For the text-containing cell, return its midpoint in (X, Y) coordinate format. 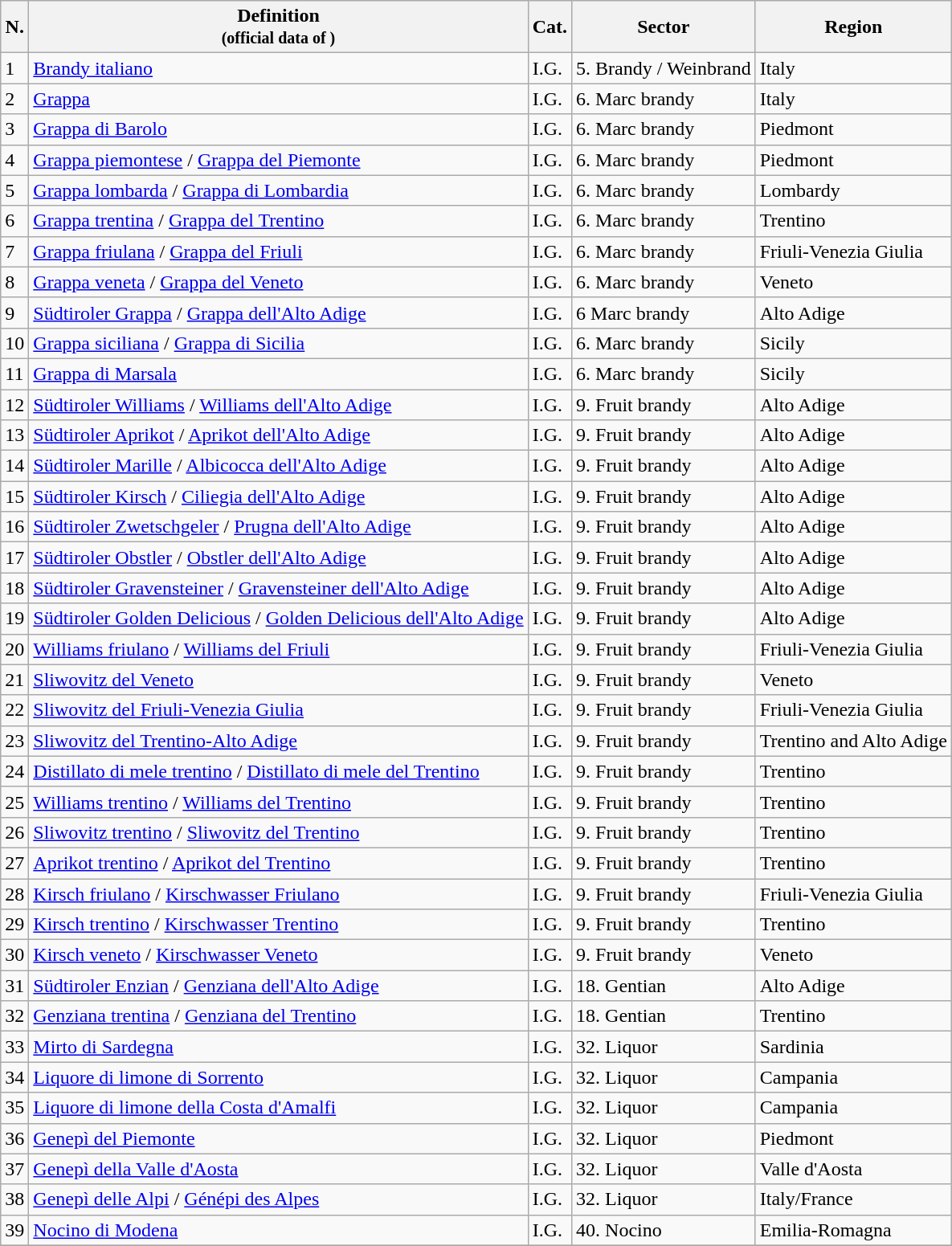
Mirto di Sardegna (278, 1047)
Williams friulano / Williams del Friuli (278, 649)
Kirsch veneto / Kirschwasser Veneto (278, 955)
Südtiroler Grappa / Grappa dell'Alto Adige (278, 313)
1 (14, 68)
29 (14, 925)
9 (14, 313)
Sliwovitz del Friuli-Venezia Giulia (278, 710)
Trentino and Alto Adige (853, 741)
10 (14, 343)
Definition(official data of ) (278, 27)
6 (14, 221)
34 (14, 1077)
Südtiroler Gravensteiner / Gravensteiner dell'Alto Adige (278, 588)
Genepì del Piemonte (278, 1138)
Grappa di Marsala (278, 374)
18 (14, 588)
37 (14, 1169)
7 (14, 251)
Sardinia (853, 1047)
Distillato di mele trentino / Distillato di mele del Trentino (278, 771)
6 Marc brandy (664, 313)
15 (14, 496)
36 (14, 1138)
Grappa siciliana / Grappa di Sicilia (278, 343)
23 (14, 741)
13 (14, 435)
Liquore di limone della Costa d'Amalfi (278, 1108)
16 (14, 527)
Südtiroler Marille / Albicocca dell'Alto Adige (278, 466)
Sliwovitz del Trentino-Alto Adige (278, 741)
Südtiroler Obstler / Obstler dell'Alto Adige (278, 558)
Region (853, 27)
Grappa lombarda / Grappa di Lombardia (278, 190)
Südtiroler Aprikot / Aprikot dell'Alto Adige (278, 435)
30 (14, 955)
Südtiroler Enzian / Genziana dell'Alto Adige (278, 986)
33 (14, 1047)
38 (14, 1199)
Emilia-Romagna (853, 1230)
Williams trentino / Williams del Trentino (278, 802)
Grappa trentina / Grappa del Trentino (278, 221)
2 (14, 99)
Italy/France (853, 1199)
27 (14, 863)
Genepì delle Alpi / Génépi des Alpes (278, 1199)
Südtiroler Golden Delicious / Golden Delicious dell'Alto Adige (278, 619)
21 (14, 680)
Südtiroler Kirsch / Ciliegia dell'Alto Adige (278, 496)
17 (14, 558)
Grappa di Barolo (278, 129)
5. Brandy / Weinbrand (664, 68)
32 (14, 1016)
N. (14, 27)
Liquore di limone di Sorrento (278, 1077)
Grappa piemontese / Grappa del Piemonte (278, 160)
Aprikot trentino / Aprikot del Trentino (278, 863)
Genepì della Valle d'Aosta (278, 1169)
26 (14, 832)
22 (14, 710)
Südtiroler Williams / Williams dell'Alto Adige (278, 404)
Cat. (550, 27)
20 (14, 649)
Grappa veneta / Grappa del Veneto (278, 282)
12 (14, 404)
35 (14, 1108)
Valle d'Aosta (853, 1169)
Kirsch trentino / Kirschwasser Trentino (278, 925)
Südtiroler Zwetschgeler / Prugna dell'Alto Adige (278, 527)
Grappa friulana / Grappa del Friuli (278, 251)
Nocino di Modena (278, 1230)
3 (14, 129)
24 (14, 771)
4 (14, 160)
Sliwovitz del Veneto (278, 680)
11 (14, 374)
5 (14, 190)
14 (14, 466)
31 (14, 986)
40. Nocino (664, 1230)
Brandy italiano (278, 68)
Kirsch friulano / Kirschwasser Friulano (278, 894)
19 (14, 619)
25 (14, 802)
Sliwovitz trentino / Sliwovitz del Trentino (278, 832)
Grappa (278, 99)
28 (14, 894)
Sector (664, 27)
Genziana trentina / Genziana del Trentino (278, 1016)
39 (14, 1230)
8 (14, 282)
Lombardy (853, 190)
